From the cell containing the given text, extract its center point as [X, Y] coordinate. 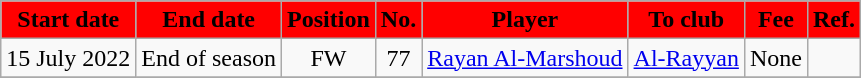
Start date [68, 20]
None [776, 58]
15 July 2022 [68, 58]
To club [686, 20]
Rayan Al-Marshoud [525, 58]
FW [329, 58]
End of season [209, 58]
End date [209, 20]
Player [525, 20]
Fee [776, 20]
Ref. [834, 20]
No. [398, 20]
Position [329, 20]
77 [398, 58]
Al-Rayyan [686, 58]
